Capture the cell that displays the provided text and extract its [x, y] central coordinate. 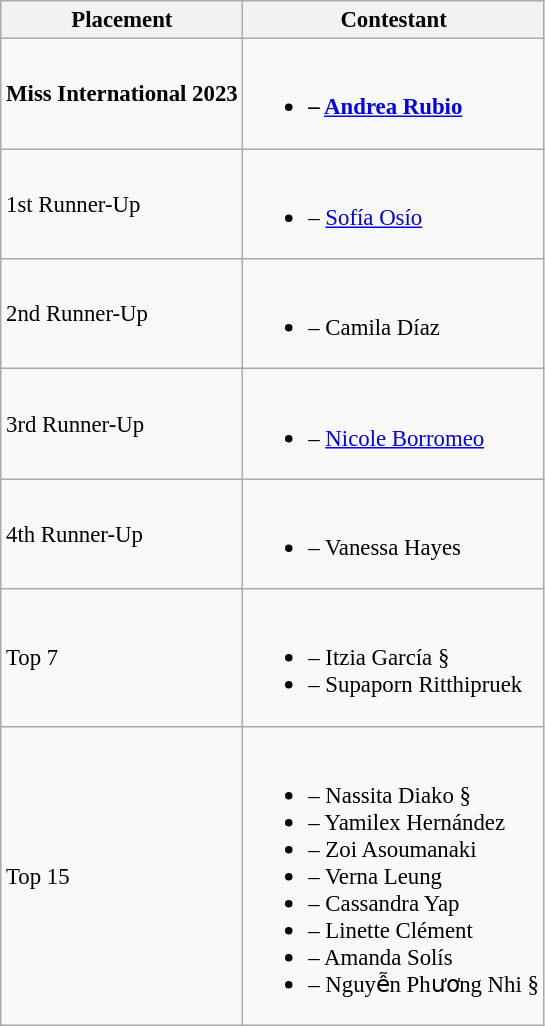
Contestant [394, 20]
– Sofía Osío [394, 204]
Placement [122, 20]
– Vanessa Hayes [394, 534]
Top 7 [122, 658]
1st Runner-Up [122, 204]
– Nicole Borromeo [394, 424]
Miss International 2023 [122, 94]
– Itzia García § – Supaporn Ritthipruek [394, 658]
Top 15 [122, 876]
3rd Runner-Up [122, 424]
– Camila Díaz [394, 314]
4th Runner-Up [122, 534]
2nd Runner-Up [122, 314]
– Nassita Diako § – Yamilex Hernández – Zoi Asoumanaki – Verna Leung – Cassandra Yap – Linette Clément – Amanda Solís – Nguyễn Phương Nhi § [394, 876]
– Andrea Rubio [394, 94]
